Scan for the cell matching the given text and deliver its [X, Y] coordinate at center. 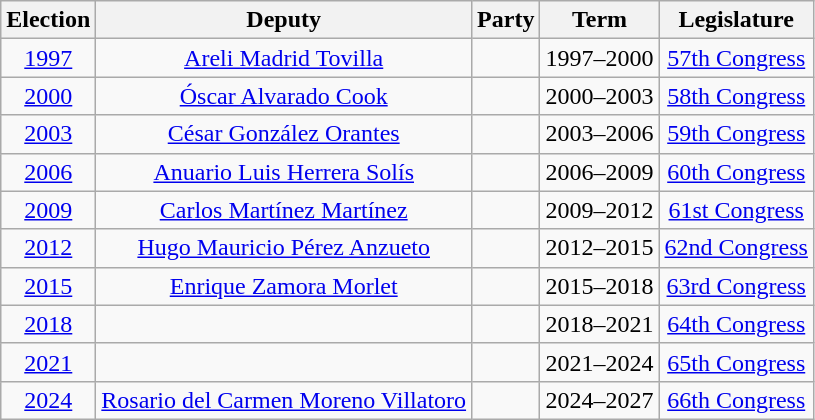
64th Congress [736, 324]
62nd Congress [736, 248]
63rd Congress [736, 286]
Election [48, 20]
Hugo Mauricio Pérez Anzueto [284, 248]
2006 [48, 172]
2009 [48, 210]
2021–2024 [600, 362]
2012–2015 [600, 248]
2024–2027 [600, 400]
1997 [48, 58]
2015 [48, 286]
2012 [48, 248]
2000 [48, 96]
Óscar Alvarado Cook [284, 96]
59th Congress [736, 134]
Party [506, 20]
Carlos Martínez Martínez [284, 210]
57th Congress [736, 58]
2009–2012 [600, 210]
65th Congress [736, 362]
2021 [48, 362]
Areli Madrid Tovilla [284, 58]
1997–2000 [600, 58]
58th Congress [736, 96]
Enrique Zamora Morlet [284, 286]
2006–2009 [600, 172]
2015–2018 [600, 286]
Term [600, 20]
2018–2021 [600, 324]
60th Congress [736, 172]
2003 [48, 134]
César González Orantes [284, 134]
Rosario del Carmen Moreno Villatoro [284, 400]
66th Congress [736, 400]
61st Congress [736, 210]
2018 [48, 324]
Legislature [736, 20]
Anuario Luis Herrera Solís [284, 172]
Deputy [284, 20]
2000–2003 [600, 96]
2024 [48, 400]
2003–2006 [600, 134]
